Output the (X, Y) coordinate of the center of the cell containing the given text.  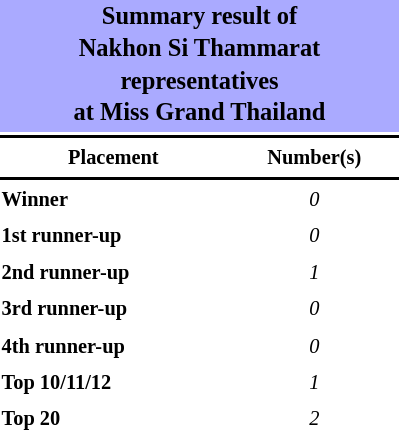
1st runner-up (114, 237)
Top 10/11/12 (114, 383)
Winner (114, 200)
Number(s) (314, 157)
2nd runner-up (114, 273)
3rd runner-up (114, 310)
Summary result ofNakhon Si Thammarat representativesat Miss Grand Thailand (200, 66)
Placement (114, 157)
4th runner-up (114, 346)
